Pinpoint the cell where the given text exists, returning its (X, Y) midpoint coordinate. 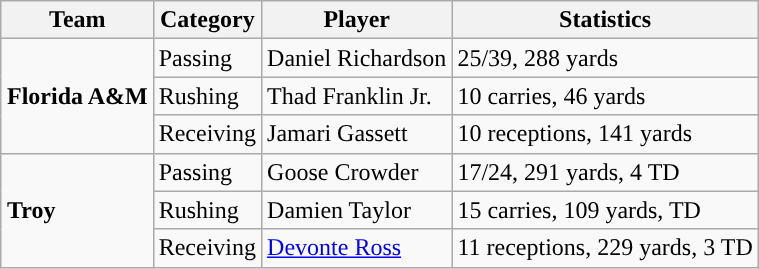
10 receptions, 141 yards (605, 134)
Thad Franklin Jr. (357, 96)
Troy (77, 210)
10 carries, 46 yards (605, 96)
15 carries, 109 yards, TD (605, 210)
Devonte Ross (357, 248)
Category (207, 20)
Jamari Gassett (357, 134)
Florida A&M (77, 96)
Team (77, 20)
11 receptions, 229 yards, 3 TD (605, 248)
17/24, 291 yards, 4 TD (605, 172)
Damien Taylor (357, 210)
Daniel Richardson (357, 58)
Goose Crowder (357, 172)
Statistics (605, 20)
25/39, 288 yards (605, 58)
Player (357, 20)
